Return (X, Y) of the center of cell containing provided text 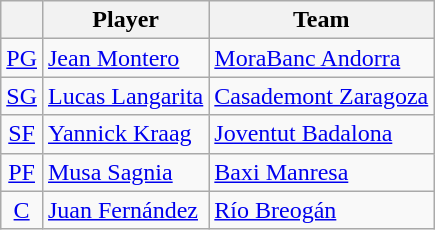
PF (22, 172)
Baxi Manresa (322, 172)
MoraBanc Andorra (322, 58)
Musa Sagnia (125, 172)
PG (22, 58)
SF (22, 134)
Juan Fernández (125, 210)
Player (125, 20)
SG (22, 96)
Casademont Zaragoza (322, 96)
Joventut Badalona (322, 134)
Lucas Langarita (125, 96)
Team (322, 20)
Yannick Kraag (125, 134)
Jean Montero (125, 58)
C (22, 210)
Río Breogán (322, 210)
